For the text-containing cell, return its midpoint in [x, y] coordinate format. 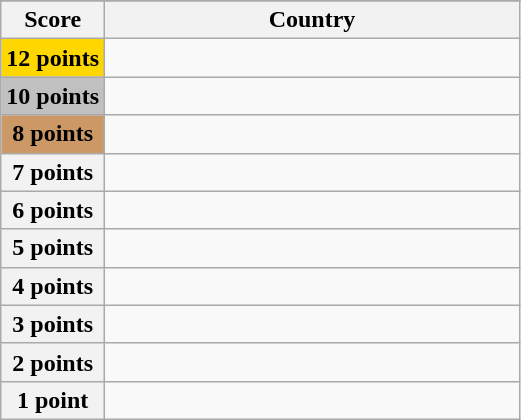
12 points [53, 58]
10 points [53, 96]
2 points [53, 362]
Country [312, 20]
5 points [53, 248]
7 points [53, 172]
Score [53, 20]
4 points [53, 286]
1 point [53, 400]
6 points [53, 210]
8 points [53, 134]
3 points [53, 324]
